For the text-containing cell, return its midpoint in (x, y) coordinate format. 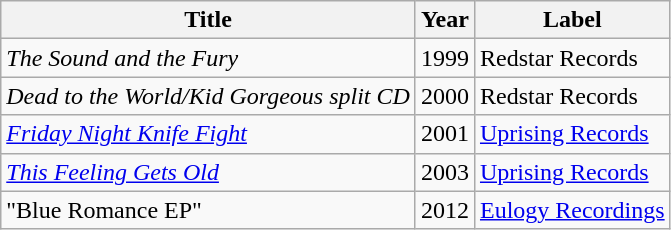
Friday Night Knife Fight (208, 134)
1999 (444, 58)
This Feeling Gets Old (208, 172)
2000 (444, 96)
The Sound and the Fury (208, 58)
Title (208, 20)
Label (572, 20)
2003 (444, 172)
Dead to the World/Kid Gorgeous split CD (208, 96)
2012 (444, 210)
Eulogy Recordings (572, 210)
"Blue Romance EP" (208, 210)
2001 (444, 134)
Year (444, 20)
